Search for the cell housing the specified text and yield its [x, y] center coordinate. 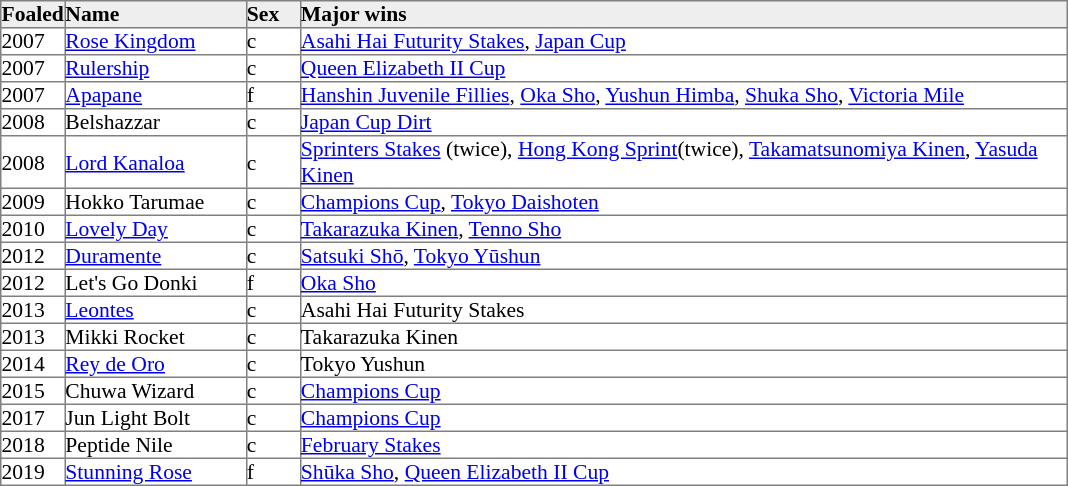
Name [156, 14]
2009 [33, 202]
Asahi Hai Futurity Stakes [683, 310]
Jun Light Bolt [156, 418]
Takarazuka Kinen, Tenno Sho [683, 228]
Sprinters Stakes (twice), Hong Kong Sprint(twice), Takamatsunomiya Kinen, Yasuda Kinen [683, 162]
Stunning Rose [156, 472]
Mikki Rocket [156, 336]
Major wins [683, 14]
Lovely Day [156, 228]
Let's Go Donki [156, 282]
Takarazuka Kinen [683, 336]
Sex [273, 14]
2019 [33, 472]
Rulership [156, 68]
Rey de Oro [156, 364]
2017 [33, 418]
Chuwa Wizard [156, 390]
Hokko Tarumae [156, 202]
Queen Elizabeth II Cup [683, 68]
Rose Kingdom [156, 42]
Leontes [156, 310]
Asahi Hai Futurity Stakes, Japan Cup [683, 42]
Hanshin Juvenile Fillies, Oka Sho, Yushun Himba, Shuka Sho, Victoria Mile [683, 96]
Champions Cup, Tokyo Daishoten [683, 202]
Foaled [33, 14]
Apapane [156, 96]
Lord Kanaloa [156, 162]
2010 [33, 228]
2015 [33, 390]
2018 [33, 444]
Peptide Nile [156, 444]
2014 [33, 364]
Belshazzar [156, 122]
Tokyo Yushun [683, 364]
Japan Cup Dirt [683, 122]
Duramente [156, 256]
February Stakes [683, 444]
Satsuki Shō, Tokyo Yūshun [683, 256]
Oka Sho [683, 282]
Shūka Sho, Queen Elizabeth II Cup [683, 472]
